Output the (X, Y) coordinate of the center of the cell containing the given text.  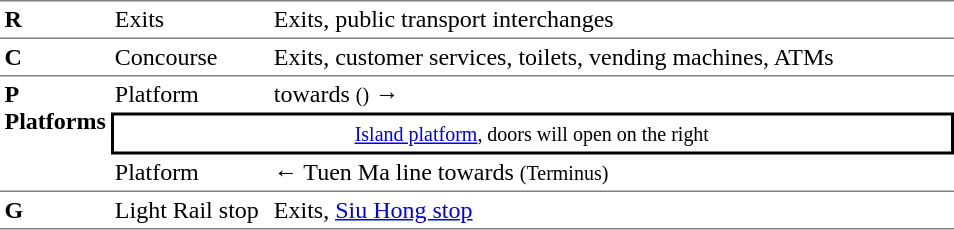
Concourse (190, 58)
Exits, customer services, toilets, vending machines, ATMs (611, 58)
Light Rail stop (190, 211)
towards () → (611, 94)
Island platform, doors will open on the right (532, 133)
← Tuen Ma line towards (Terminus) (611, 173)
Exits (190, 20)
G (55, 211)
C (55, 58)
Exits, Siu Hong stop (611, 211)
Exits, public transport interchanges (611, 20)
R (55, 20)
PPlatforms (55, 134)
